For the text-containing cell, return its midpoint in (X, Y) coordinate format. 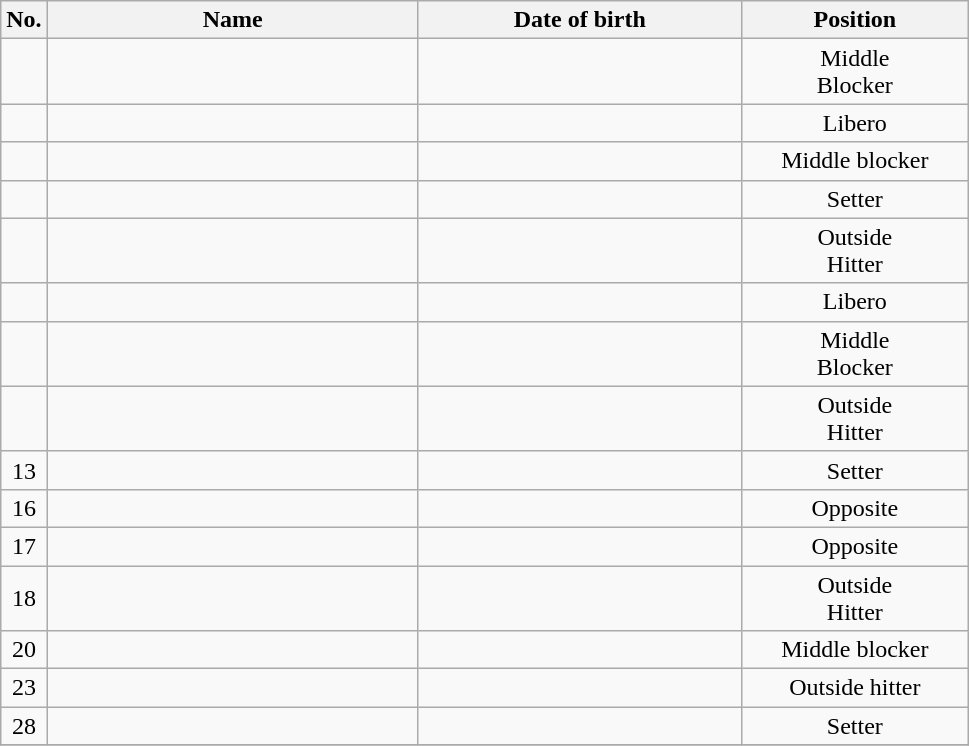
Date of birth (580, 20)
23 (24, 688)
13 (24, 470)
20 (24, 650)
18 (24, 598)
Outside hitter (854, 688)
17 (24, 546)
Name (232, 20)
No. (24, 20)
16 (24, 508)
Position (854, 20)
28 (24, 726)
